Pinpoint the cell where the given text exists, returning its (x, y) midpoint coordinate. 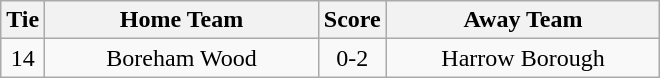
Score (352, 20)
Home Team (182, 20)
Harrow Borough (523, 58)
Away Team (523, 20)
Boreham Wood (182, 58)
Tie (23, 20)
14 (23, 58)
0-2 (352, 58)
